Find where the given text appears and provide that cell's center as [X, Y] coordinate. 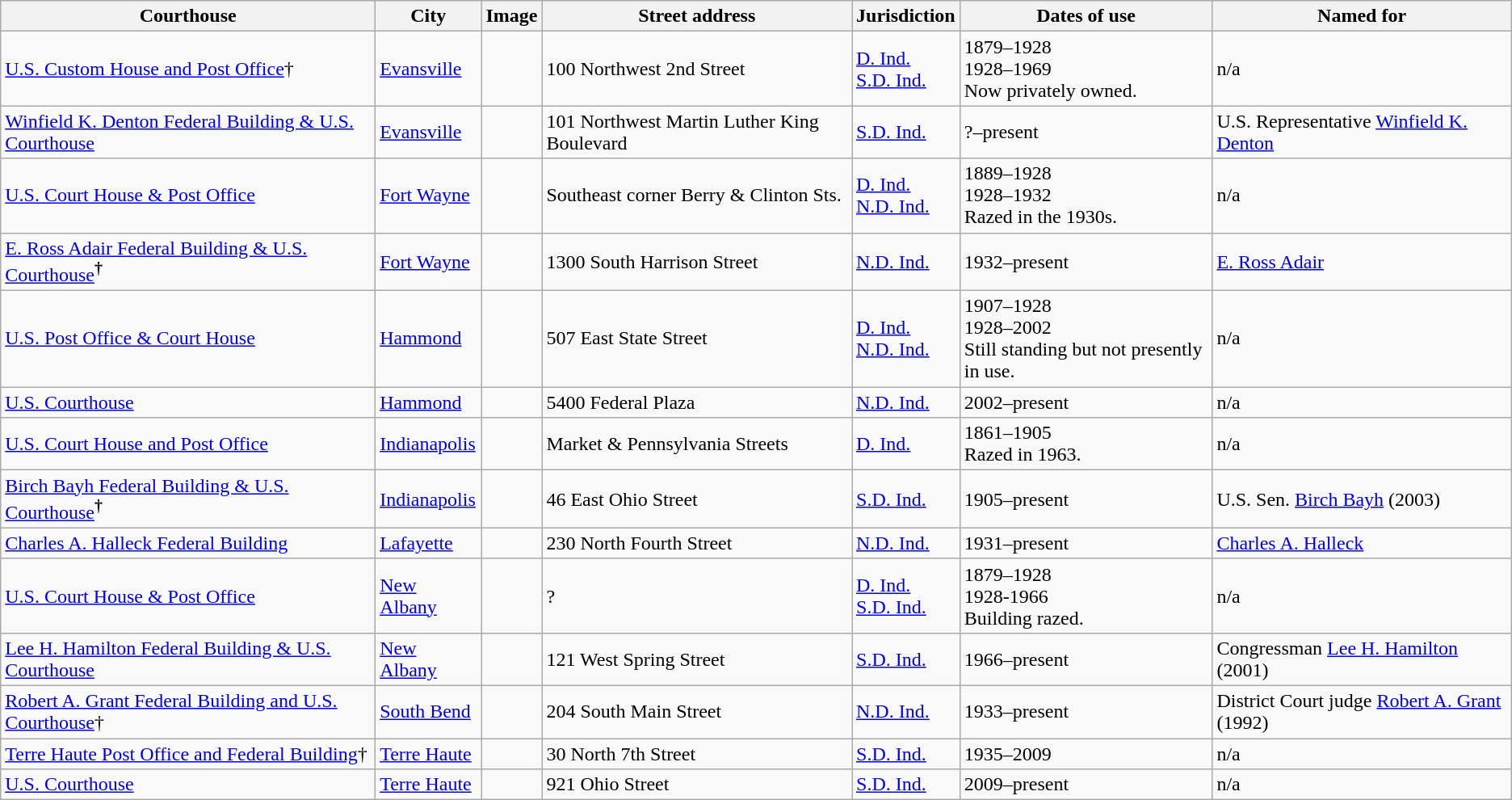
507 East State Street [697, 339]
30 North 7th Street [697, 754]
Birch Bayh Federal Building & U.S. Courthouse† [188, 499]
South Bend [428, 711]
Winfield K. Denton Federal Building & U.S. Courthouse [188, 133]
1966–present [1086, 659]
Named for [1362, 16]
Jurisdiction [905, 16]
E. Ross Adair [1362, 262]
?–present [1086, 133]
1907–19281928–2002Still standing but not presently in use. [1086, 339]
Charles A. Halleck Federal Building [188, 543]
E. Ross Adair Federal Building & U.S. Courthouse† [188, 262]
Image [512, 16]
1935–2009 [1086, 754]
1905–present [1086, 499]
U.S. Post Office & Court House [188, 339]
Robert A. Grant Federal Building and U.S. Courthouse† [188, 711]
? [697, 596]
U.S. Sen. Birch Bayh (2003) [1362, 499]
U.S. Custom House and Post Office† [188, 69]
Lafayette [428, 543]
U.S. Court House and Post Office [188, 444]
2009–present [1086, 785]
1861–1905Razed in 1963. [1086, 444]
Charles A. Halleck [1362, 543]
City [428, 16]
921 Ohio Street [697, 785]
1879–19281928-1966Building razed. [1086, 596]
2002–present [1086, 402]
5400 Federal Plaza [697, 402]
204 South Main Street [697, 711]
1933–present [1086, 711]
Dates of use [1086, 16]
1879–19281928–1969Now privately owned. [1086, 69]
Congressman Lee H. Hamilton (2001) [1362, 659]
Street address [697, 16]
Lee H. Hamilton Federal Building & U.S. Courthouse [188, 659]
Courthouse [188, 16]
D. Ind. [905, 444]
101 Northwest Martin Luther King Boulevard [697, 133]
100 Northwest 2nd Street [697, 69]
Terre Haute Post Office and Federal Building† [188, 754]
1300 South Harrison Street [697, 262]
1932–present [1086, 262]
46 East Ohio Street [697, 499]
District Court judge Robert A. Grant (1992) [1362, 711]
230 North Fourth Street [697, 543]
1931–present [1086, 543]
Southeast corner Berry & Clinton Sts. [697, 196]
121 West Spring Street [697, 659]
U.S. Representative Winfield K. Denton [1362, 133]
Market & Pennsylvania Streets [697, 444]
1889–19281928–1932Razed in the 1930s. [1086, 196]
